Find where the given text appears and provide that cell's center as (X, Y) coordinate. 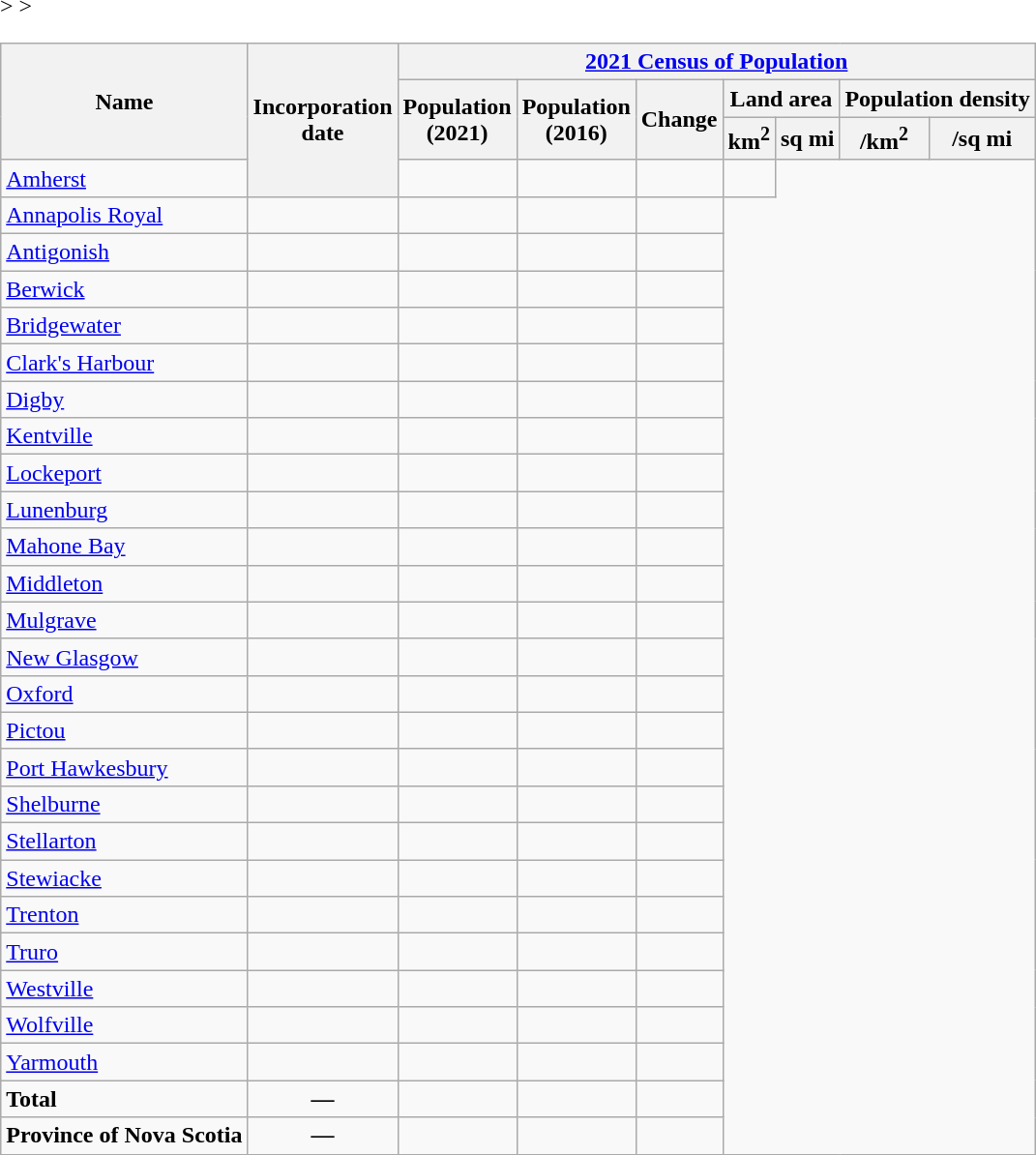
Oxford (124, 694)
Population(2021) (457, 120)
Pictou (124, 730)
/km2 (884, 139)
Port Hawkesbury (124, 767)
/sq mi (982, 139)
Antigonish (124, 252)
Amherst (124, 178)
Stellarton (124, 842)
Total (124, 1099)
Stewiacke (124, 878)
Lunenburg (124, 510)
Lockeport (124, 473)
sq mi (807, 139)
Population density (937, 99)
New Glasgow (124, 657)
Berwick (124, 289)
Province of Nova Scotia (124, 1136)
Change (679, 120)
Incorporationdate (323, 120)
Trenton (124, 915)
Annapolis Royal (124, 215)
Digby (124, 400)
km2 (749, 139)
Truro (124, 952)
Clark's Harbour (124, 363)
2021 Census of Population (716, 62)
Mulgrave (124, 620)
Shelburne (124, 804)
Bridgewater (124, 326)
Wolfville (124, 1025)
Land area (782, 99)
Middleton (124, 583)
Name (124, 103)
Kentville (124, 436)
Population(2016) (577, 120)
Yarmouth (124, 1062)
Mahone Bay (124, 547)
Westville (124, 989)
